Find where the given text appears and provide that cell's center as (x, y) coordinate. 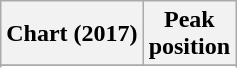
Chart (2017) (72, 34)
Peak position (189, 34)
